Return the (x, y) coordinate for the center point of the cell that contains the specified text.  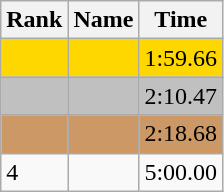
5:00.00 (181, 172)
Time (181, 20)
Name (104, 20)
2:10.47 (181, 96)
4 (34, 172)
Rank (34, 20)
2:18.68 (181, 134)
1:59.66 (181, 58)
